Capture the cell that displays the provided text and extract its (X, Y) central coordinate. 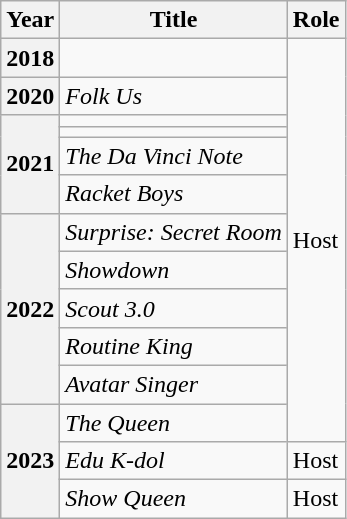
Racket Boys (174, 194)
Show Queen (174, 499)
2022 (30, 308)
2023 (30, 461)
Year (30, 20)
Routine King (174, 346)
Avatar Singer (174, 384)
Folk Us (174, 96)
The Da Vinci Note (174, 156)
Surprise: Secret Room (174, 232)
Showdown (174, 270)
2018 (30, 58)
Role (316, 20)
The Queen (174, 423)
2020 (30, 96)
Edu K-dol (174, 461)
2021 (30, 164)
Title (174, 20)
Scout 3.0 (174, 308)
